Determine the [x, y] coordinate at the center of the cell enclosing the given text.  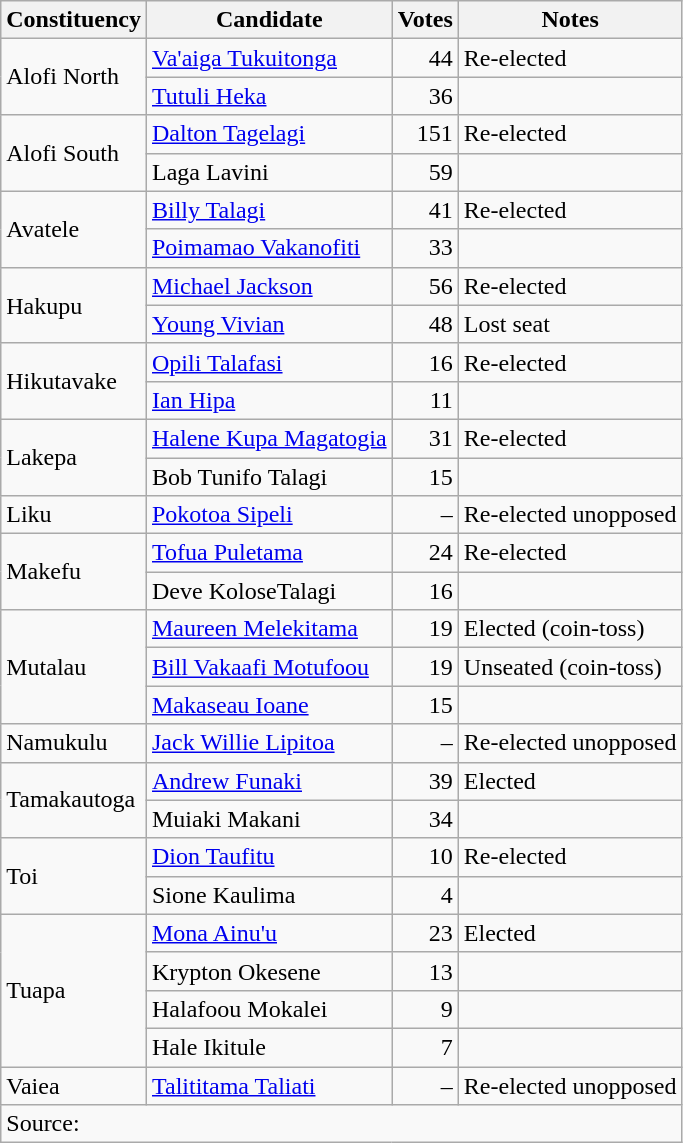
Hale Ikitule [269, 1047]
Young Vivian [269, 324]
9 [425, 1009]
Elected (coin-toss) [570, 629]
Tutuli Heka [269, 96]
Mona Ainu'u [269, 933]
Lost seat [570, 324]
Hikutavake [74, 381]
33 [425, 248]
4 [425, 895]
Dion Taufitu [269, 857]
10 [425, 857]
Pokotoa Sipeli [269, 515]
Deve KoloseTalagi [269, 591]
Toi [74, 876]
41 [425, 210]
7 [425, 1047]
Muiaki Makani [269, 819]
151 [425, 134]
Namukulu [74, 743]
Lakepa [74, 457]
Halafoou Mokalei [269, 1009]
Alofi North [74, 77]
Liku [74, 515]
Va'aiga Tukuitonga [269, 58]
11 [425, 400]
Talititama Taliati [269, 1085]
Jack Willie Lipitoa [269, 743]
Hakupu [74, 305]
Makaseau Ioane [269, 705]
Krypton Okesene [269, 971]
59 [425, 172]
31 [425, 438]
Candidate [269, 20]
Billy Talagi [269, 210]
39 [425, 781]
Bob Tunifo Talagi [269, 477]
56 [425, 286]
Avatele [74, 229]
Tamakautoga [74, 800]
Maureen Melekitama [269, 629]
Ian Hipa [269, 400]
Opili Talafasi [269, 362]
Poimamao Vakanofiti [269, 248]
44 [425, 58]
Halene Kupa Magatogia [269, 438]
48 [425, 324]
24 [425, 553]
Tuapa [74, 990]
Source: [342, 1124]
Makefu [74, 572]
Unseated (coin-toss) [570, 667]
Alofi South [74, 153]
Constituency [74, 20]
Tofua Puletama [269, 553]
Notes [570, 20]
34 [425, 819]
Mutalau [74, 667]
Andrew Funaki [269, 781]
Vaiea [74, 1085]
36 [425, 96]
Dalton Tagelagi [269, 134]
13 [425, 971]
Laga Lavini [269, 172]
23 [425, 933]
Bill Vakaafi Motufoou [269, 667]
Sione Kaulima [269, 895]
Votes [425, 20]
Michael Jackson [269, 286]
